Search for the cell housing the specified text and yield its [x, y] center coordinate. 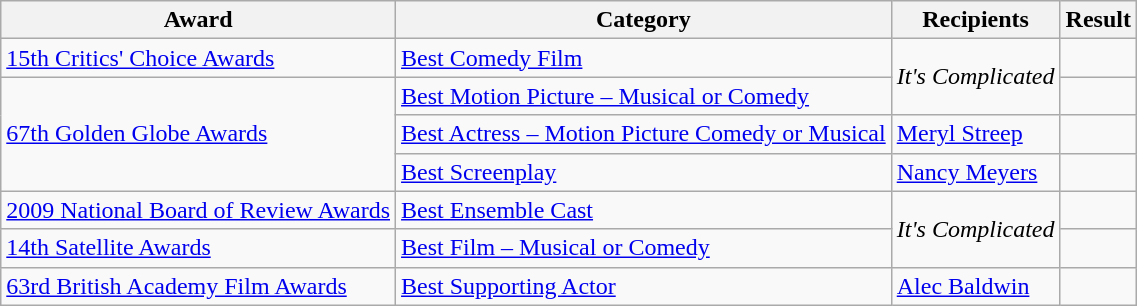
15th Critics' Choice Awards [198, 58]
Best Comedy Film [644, 58]
Best Motion Picture – Musical or Comedy [644, 96]
14th Satellite Awards [198, 248]
Recipients [976, 20]
Best Screenplay [644, 172]
Alec Baldwin [976, 286]
63rd British Academy Film Awards [198, 286]
Meryl Streep [976, 134]
Best Film – Musical or Comedy [644, 248]
Best Actress – Motion Picture Comedy or Musical [644, 134]
Result [1098, 20]
Best Ensemble Cast [644, 210]
Best Supporting Actor [644, 286]
Nancy Meyers [976, 172]
Category [644, 20]
Award [198, 20]
2009 National Board of Review Awards [198, 210]
67th Golden Globe Awards [198, 134]
